Return the (X, Y) coordinate for the center point of the cell that contains the specified text.  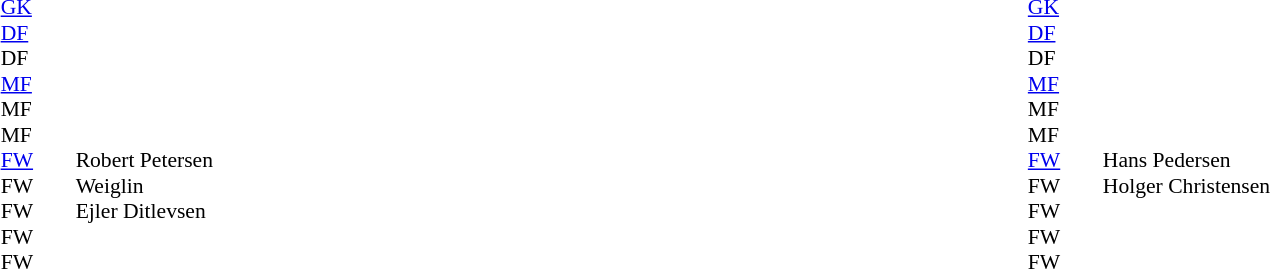
Holger Christensen (1186, 186)
Hans Pedersen (1186, 161)
Robert Petersen (144, 161)
Weiglin (144, 186)
Ejler Ditlevsen (144, 211)
